Locate the cell with the specified text and output its (x, y) center coordinate. 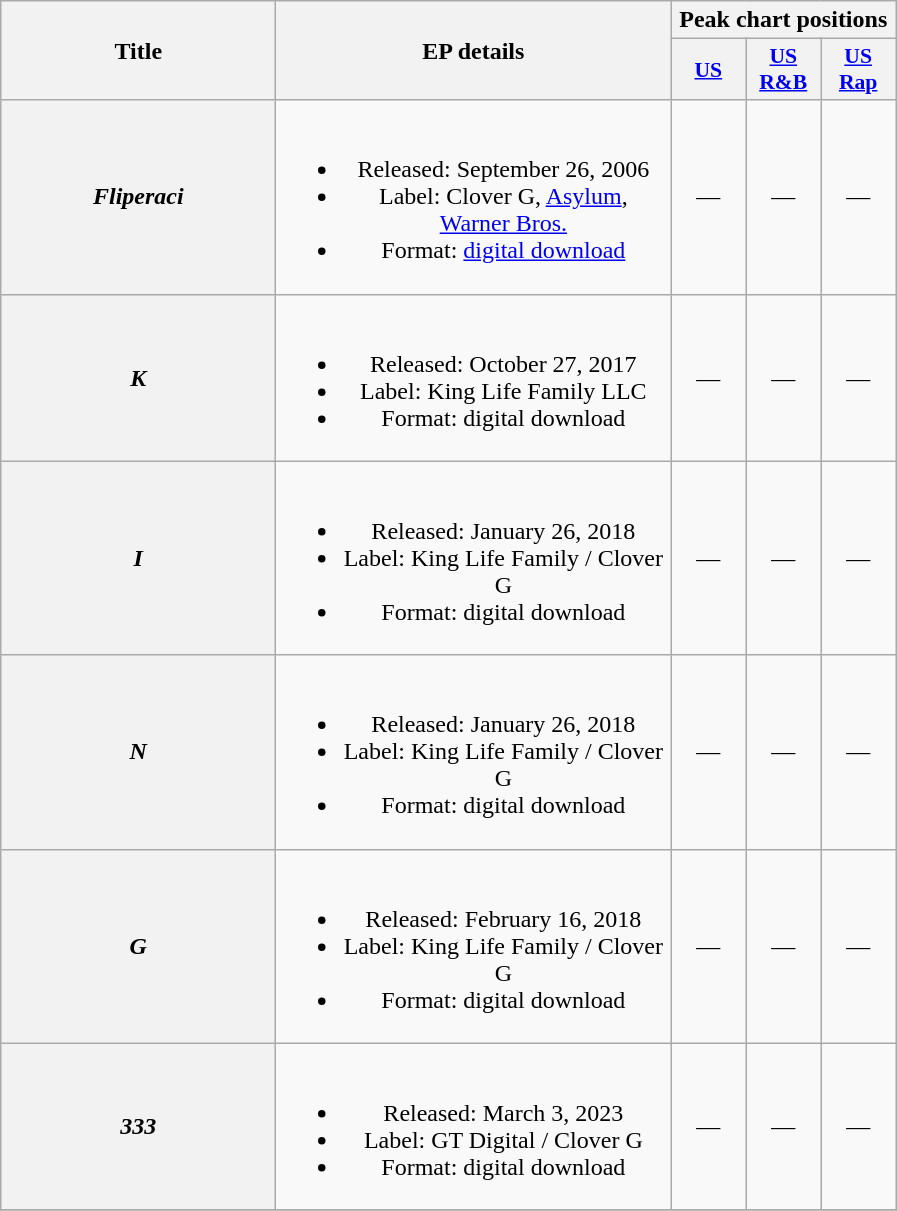
US R&B (784, 70)
I (138, 558)
Released: September 26, 2006Label: Clover G, Asylum, Warner Bros.Format: digital download (474, 197)
Peak chart positions (784, 20)
333 (138, 1126)
N (138, 752)
Title (138, 50)
US Rap (858, 70)
US (708, 70)
K (138, 378)
Released: October 27, 2017Label: King Life Family LLCFormat: digital download (474, 378)
EP details (474, 50)
G (138, 946)
Released: February 16, 2018Label: King Life Family / Clover GFormat: digital download (474, 946)
Released: March 3, 2023Label: GT Digital / Clover GFormat: digital download (474, 1126)
Fliperaci (138, 197)
